Return the (X, Y) coordinate for the center point of the cell that contains the specified text.  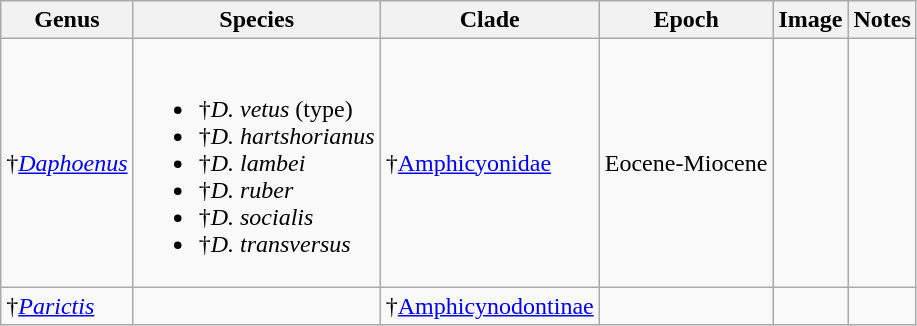
†Amphicynodontinae (490, 306)
†Amphicyonidae (490, 163)
Notes (882, 20)
†Daphoenus (67, 163)
Image (810, 20)
Clade (490, 20)
Genus (67, 20)
Eocene-Miocene (686, 163)
Epoch (686, 20)
†Parictis (67, 306)
†D. vetus (type)†D. hartshorianus†D. lambei†D. ruber†D. socialis†D. transversus (256, 163)
Species (256, 20)
